Search for the cell housing the specified text and yield its (x, y) center coordinate. 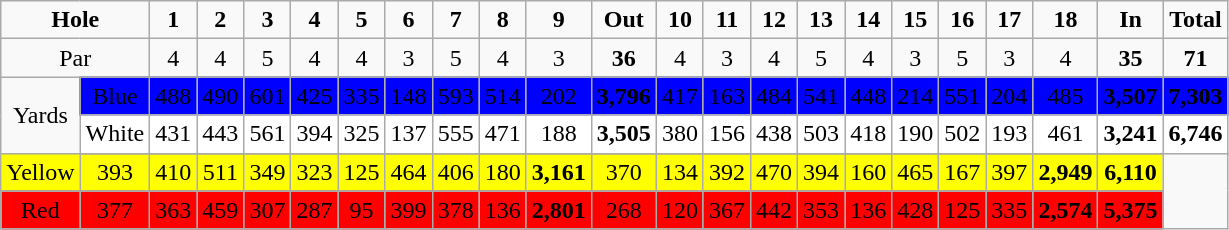
307 (268, 210)
35 (1130, 58)
95 (362, 210)
431 (174, 134)
561 (268, 134)
397 (1010, 172)
134 (680, 172)
Out (624, 20)
190 (916, 134)
2,801 (558, 210)
5,375 (1130, 210)
323 (314, 172)
1 (174, 20)
7 (456, 20)
9 (558, 20)
Total (1196, 20)
380 (680, 134)
16 (962, 20)
3,241 (1130, 134)
377 (115, 210)
502 (962, 134)
18 (1066, 20)
204 (1010, 96)
541 (822, 96)
490 (220, 96)
555 (456, 134)
465 (916, 172)
378 (456, 210)
459 (220, 210)
White (115, 134)
485 (1066, 96)
488 (174, 96)
287 (314, 210)
484 (774, 96)
461 (1066, 134)
3,796 (624, 96)
120 (680, 210)
6,746 (1196, 134)
202 (558, 96)
180 (502, 172)
160 (868, 172)
2,574 (1066, 210)
349 (268, 172)
2,949 (1066, 172)
410 (174, 172)
11 (726, 20)
In (1130, 20)
514 (502, 96)
425 (314, 96)
3,505 (624, 134)
193 (1010, 134)
Par (76, 58)
6 (408, 20)
3,161 (558, 172)
12 (774, 20)
137 (408, 134)
10 (680, 20)
17 (1010, 20)
Blue (115, 96)
188 (558, 134)
156 (726, 134)
438 (774, 134)
367 (726, 210)
3,507 (1130, 96)
511 (220, 172)
370 (624, 172)
163 (726, 96)
2 (220, 20)
503 (822, 134)
Red (40, 210)
363 (174, 210)
601 (268, 96)
464 (408, 172)
268 (624, 210)
443 (220, 134)
393 (115, 172)
13 (822, 20)
428 (916, 210)
392 (726, 172)
417 (680, 96)
36 (624, 58)
593 (456, 96)
442 (774, 210)
71 (1196, 58)
214 (916, 96)
448 (868, 96)
418 (868, 134)
167 (962, 172)
406 (456, 172)
148 (408, 96)
7,303 (1196, 96)
325 (362, 134)
8 (502, 20)
Yards (40, 115)
6,110 (1130, 172)
471 (502, 134)
Yellow (40, 172)
15 (916, 20)
470 (774, 172)
399 (408, 210)
Hole (76, 20)
551 (962, 96)
14 (868, 20)
353 (822, 210)
